Return the [x, y] coordinate for the center point of the cell that contains the specified text.  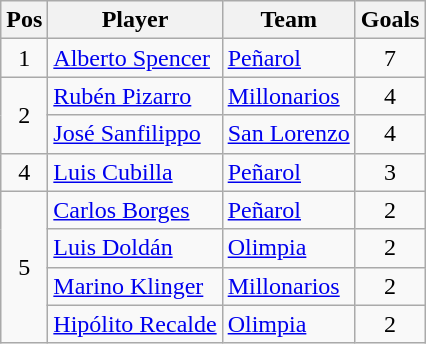
Player [135, 20]
Luis Cubilla [135, 172]
Alberto Spencer [135, 58]
5 [24, 267]
Luis Doldán [135, 248]
7 [390, 58]
San Lorenzo [288, 134]
Goals [390, 20]
3 [390, 172]
José Sanfilippo [135, 134]
Carlos Borges [135, 210]
Rubén Pizarro [135, 96]
1 [24, 58]
Hipólito Recalde [135, 324]
Pos [24, 20]
Team [288, 20]
Marino Klinger [135, 286]
